Output the [X, Y] coordinate of the center of the cell containing the given text.  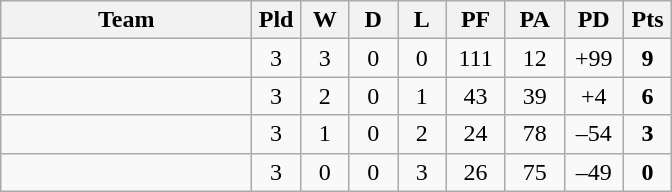
PD [594, 20]
12 [534, 58]
75 [534, 172]
+99 [594, 58]
24 [476, 134]
PA [534, 20]
9 [648, 58]
Pld [276, 20]
D [374, 20]
W [324, 20]
Pts [648, 20]
43 [476, 96]
–49 [594, 172]
78 [534, 134]
+4 [594, 96]
26 [476, 172]
L [422, 20]
6 [648, 96]
PF [476, 20]
–54 [594, 134]
39 [534, 96]
111 [476, 58]
Team [126, 20]
